From the cell containing the given text, extract its center point as (x, y) coordinate. 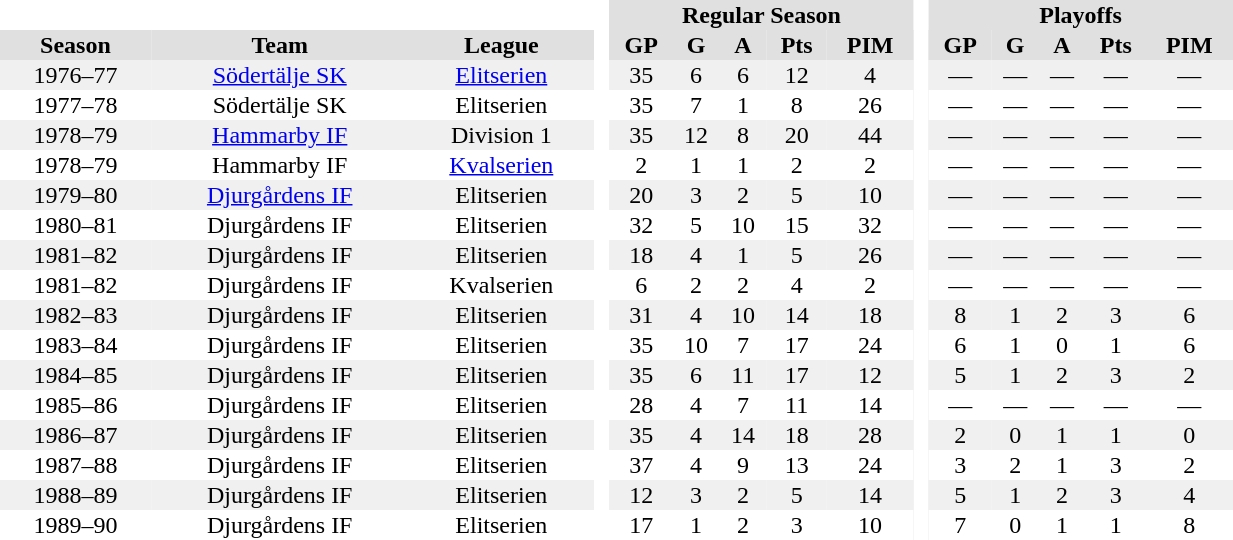
1987–88 (76, 465)
15 (796, 225)
1983–84 (76, 345)
Season (76, 45)
44 (870, 135)
13 (796, 465)
League (502, 45)
37 (642, 465)
Team (280, 45)
1985–86 (76, 405)
1986–87 (76, 435)
31 (642, 315)
9 (744, 465)
1982–83 (76, 315)
Division 1 (502, 135)
1989–90 (76, 525)
1979–80 (76, 195)
Regular Season (762, 15)
1976–77 (76, 75)
1984–85 (76, 375)
1988–89 (76, 495)
1977–78 (76, 105)
Playoffs (1081, 15)
1980–81 (76, 225)
